Provide the [x, y] coordinate of the cell's center where the given text is located.  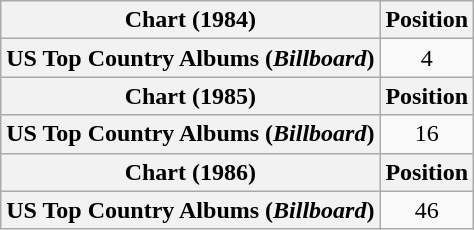
Chart (1986) [190, 172]
Chart (1985) [190, 96]
Chart (1984) [190, 20]
16 [427, 134]
46 [427, 210]
4 [427, 58]
